Find where the given text appears and provide that cell's center as [x, y] coordinate. 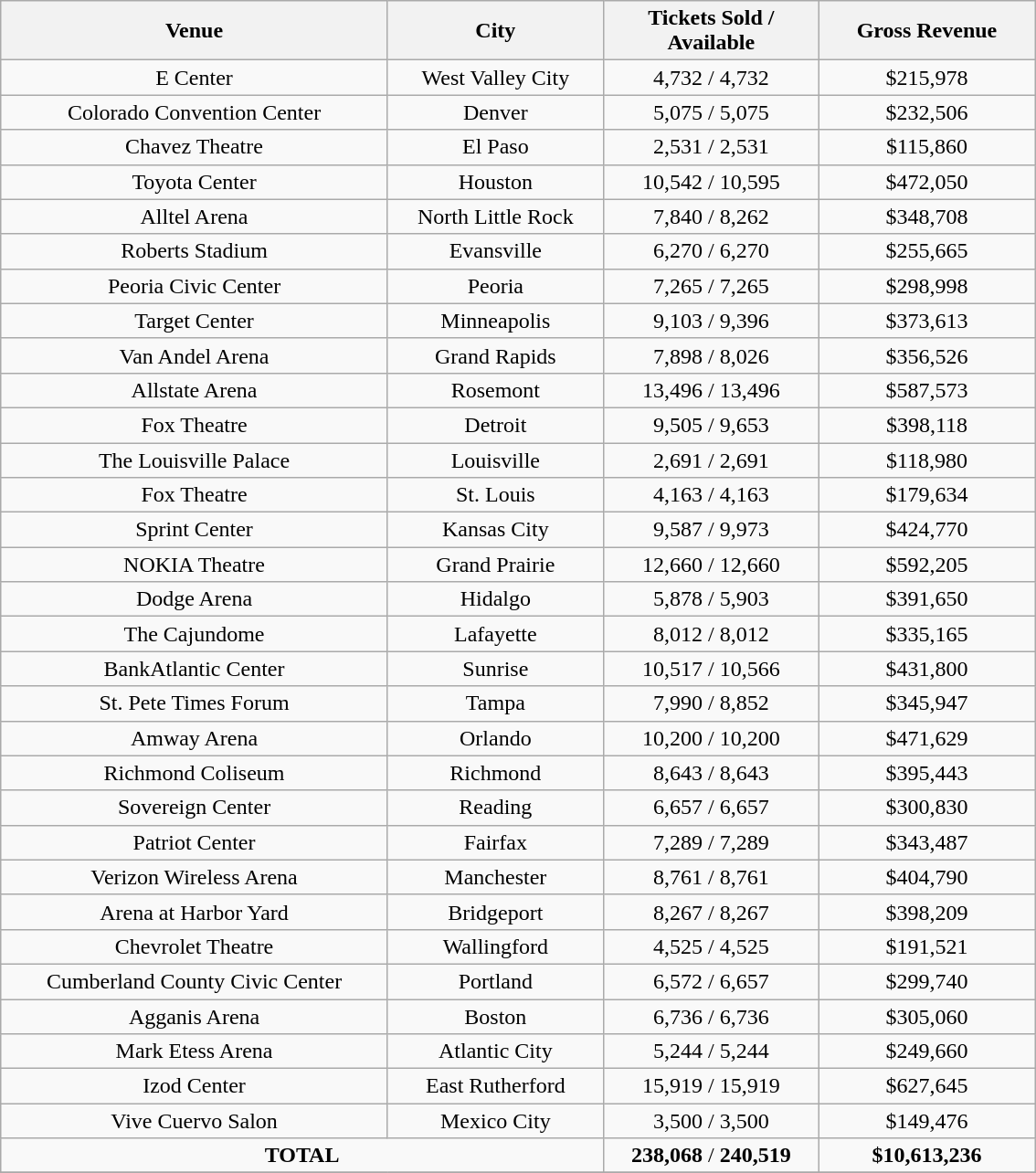
$472,050 [926, 182]
7,990 / 8,852 [711, 703]
4,163 / 4,163 [711, 495]
Sunrise [495, 669]
$298,998 [926, 286]
12,660 / 12,660 [711, 565]
$592,205 [926, 565]
2,531 / 2,531 [711, 147]
$398,118 [926, 425]
Tickets Sold / Available [711, 31]
Agganis Arena [195, 1017]
Sprint Center [195, 530]
Lafayette [495, 634]
Chavez Theatre [195, 147]
10,542 / 10,595 [711, 182]
Denver [495, 112]
Sovereign Center [195, 808]
Izod Center [195, 1086]
15,919 / 15,919 [711, 1086]
St. Pete Times Forum [195, 703]
5,878 / 5,903 [711, 599]
Atlantic City [495, 1051]
7,840 / 8,262 [711, 217]
6,270 / 6,270 [711, 251]
Allstate Arena [195, 390]
Portland [495, 981]
$404,790 [926, 877]
$343,487 [926, 842]
2,691 / 2,691 [711, 460]
Reading [495, 808]
$471,629 [926, 738]
Van Andel Arena [195, 355]
The Louisville Palace [195, 460]
El Paso [495, 147]
Alltel Arena [195, 217]
$627,645 [926, 1086]
TOTAL [302, 1156]
$118,980 [926, 460]
Richmond Coliseum [195, 773]
$115,860 [926, 147]
4,525 / 4,525 [711, 946]
$345,947 [926, 703]
Boston [495, 1017]
$191,521 [926, 946]
Cumberland County Civic Center [195, 981]
Louisville [495, 460]
Target Center [195, 321]
$395,443 [926, 773]
8,012 / 8,012 [711, 634]
8,267 / 8,267 [711, 912]
$149,476 [926, 1121]
$356,526 [926, 355]
7,289 / 7,289 [711, 842]
6,572 / 6,657 [711, 981]
Fairfax [495, 842]
$300,830 [926, 808]
$305,060 [926, 1017]
Orlando [495, 738]
8,761 / 8,761 [711, 877]
$424,770 [926, 530]
Chevrolet Theatre [195, 946]
Arena at Harbor Yard [195, 912]
East Rutherford [495, 1086]
$255,665 [926, 251]
$232,506 [926, 112]
Vive Cuervo Salon [195, 1121]
Houston [495, 182]
$10,613,236 [926, 1156]
Toyota Center [195, 182]
North Little Rock [495, 217]
10,517 / 10,566 [711, 669]
E Center [195, 78]
Patriot Center [195, 842]
Bridgeport [495, 912]
238,068 / 240,519 [711, 1156]
7,898 / 8,026 [711, 355]
Detroit [495, 425]
Grand Prairie [495, 565]
$587,573 [926, 390]
Peoria [495, 286]
$431,800 [926, 669]
5,244 / 5,244 [711, 1051]
$398,209 [926, 912]
Grand Rapids [495, 355]
Rosemont [495, 390]
Amway Arena [195, 738]
8,643 / 8,643 [711, 773]
7,265 / 7,265 [711, 286]
Venue [195, 31]
BankAtlantic Center [195, 669]
Mark Etess Arena [195, 1051]
Peoria Civic Center [195, 286]
Gross Revenue [926, 31]
City [495, 31]
Evansville [495, 251]
Mexico City [495, 1121]
6,657 / 6,657 [711, 808]
9,587 / 9,973 [711, 530]
St. Louis [495, 495]
NOKIA Theatre [195, 565]
West Valley City [495, 78]
4,732 / 4,732 [711, 78]
6,736 / 6,736 [711, 1017]
13,496 / 13,496 [711, 390]
Wallingford [495, 946]
$215,978 [926, 78]
9,505 / 9,653 [711, 425]
$391,650 [926, 599]
10,200 / 10,200 [711, 738]
$335,165 [926, 634]
Verizon Wireless Arena [195, 877]
5,075 / 5,075 [711, 112]
$249,660 [926, 1051]
Minneapolis [495, 321]
$348,708 [926, 217]
Manchester [495, 877]
$299,740 [926, 981]
9,103 / 9,396 [711, 321]
Richmond [495, 773]
Roberts Stadium [195, 251]
Kansas City [495, 530]
Hidalgo [495, 599]
$179,634 [926, 495]
The Cajundome [195, 634]
3,500 / 3,500 [711, 1121]
$373,613 [926, 321]
Dodge Arena [195, 599]
Tampa [495, 703]
Colorado Convention Center [195, 112]
